Locate the cell with the specified text and output its [x, y] center coordinate. 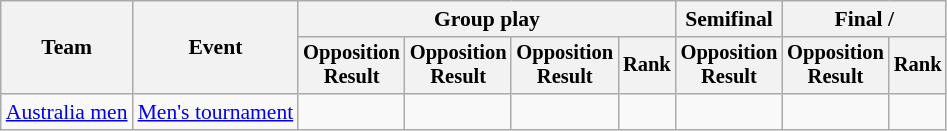
Men's tournament [216, 112]
Group play [486, 19]
Final / [864, 19]
Event [216, 48]
Australia men [67, 112]
Team [67, 48]
Semifinal [730, 19]
